For the text-containing cell, return its midpoint in (x, y) coordinate format. 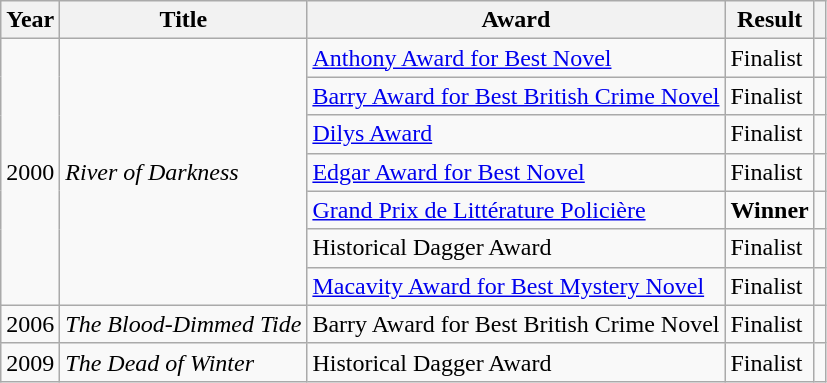
Dilys Award (516, 134)
Macavity Award for Best Mystery Novel (516, 286)
2006 (30, 324)
Title (184, 20)
Winner (770, 210)
2000 (30, 172)
The Blood-Dimmed Tide (184, 324)
Grand Prix de Littérature Policière (516, 210)
The Dead of Winter (184, 362)
Year (30, 20)
2009 (30, 362)
Result (770, 20)
Anthony Award for Best Novel (516, 58)
Award (516, 20)
River of Darkness (184, 172)
Edgar Award for Best Novel (516, 172)
